Detect which cell encompasses the target text, then output its [X, Y] center coordinate. 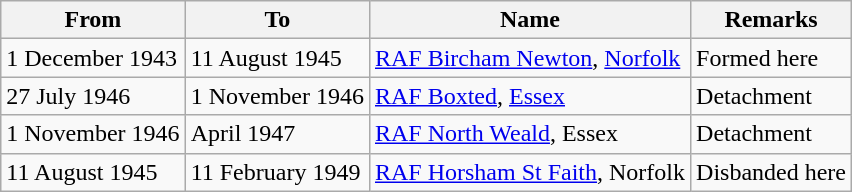
1 December 1943 [93, 58]
Formed here [772, 58]
RAF Bircham Newton, Norfolk [530, 58]
Disbanded here [772, 172]
Name [530, 20]
To [277, 20]
April 1947 [277, 134]
RAF North Weald, Essex [530, 134]
27 July 1946 [93, 96]
11 February 1949 [277, 172]
From [93, 20]
RAF Boxted, Essex [530, 96]
Remarks [772, 20]
RAF Horsham St Faith, Norfolk [530, 172]
